Scan for the cell matching the given text and deliver its (x, y) coordinate at center. 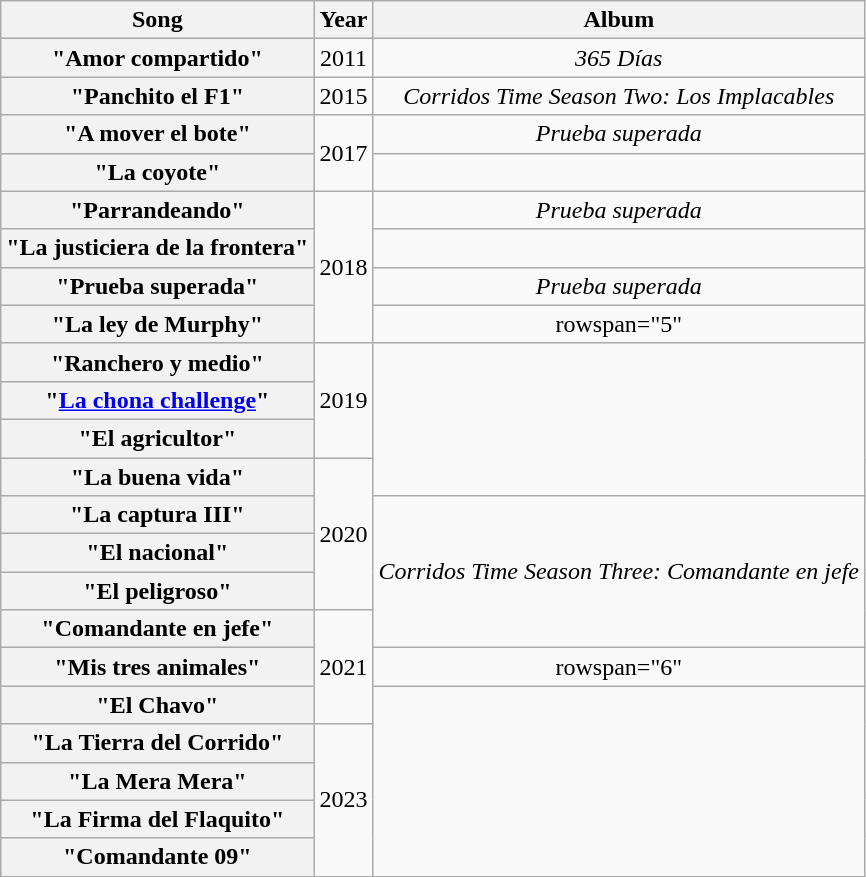
2021 (344, 667)
2011 (344, 58)
Corridos Time Season Three: Comandante en jefe (618, 572)
"La buena vida" (158, 477)
"Parrandeando" (158, 210)
"La Mera Mera" (158, 781)
Album (618, 20)
"El peligroso" (158, 591)
"El agricultor" (158, 438)
365 Días (618, 58)
"Comandante 09" (158, 857)
2015 (344, 96)
"La justiciera de la frontera" (158, 248)
"Comandante en jefe" (158, 629)
Year (344, 20)
"La ley de Murphy" (158, 324)
"Panchito el F1" (158, 96)
Song (158, 20)
2017 (344, 153)
"La captura III" (158, 515)
"El Chavo" (158, 705)
"La Firma del Flaquito" (158, 819)
"Prueba superada" (158, 286)
"El nacional" (158, 553)
2019 (344, 400)
Corridos Time Season Two: Los Implacables (618, 96)
"La coyote" (158, 172)
rowspan="6" (618, 667)
"Mis tres animales" (158, 667)
2020 (344, 534)
"La chona challenge" (158, 400)
2018 (344, 267)
"Ranchero y medio" (158, 362)
"A mover el bote" (158, 134)
rowspan="5" (618, 324)
"La Tierra del Corrido" (158, 743)
2023 (344, 800)
"Amor compartido" (158, 58)
